Scan for the cell matching the given text and deliver its (X, Y) coordinate at center. 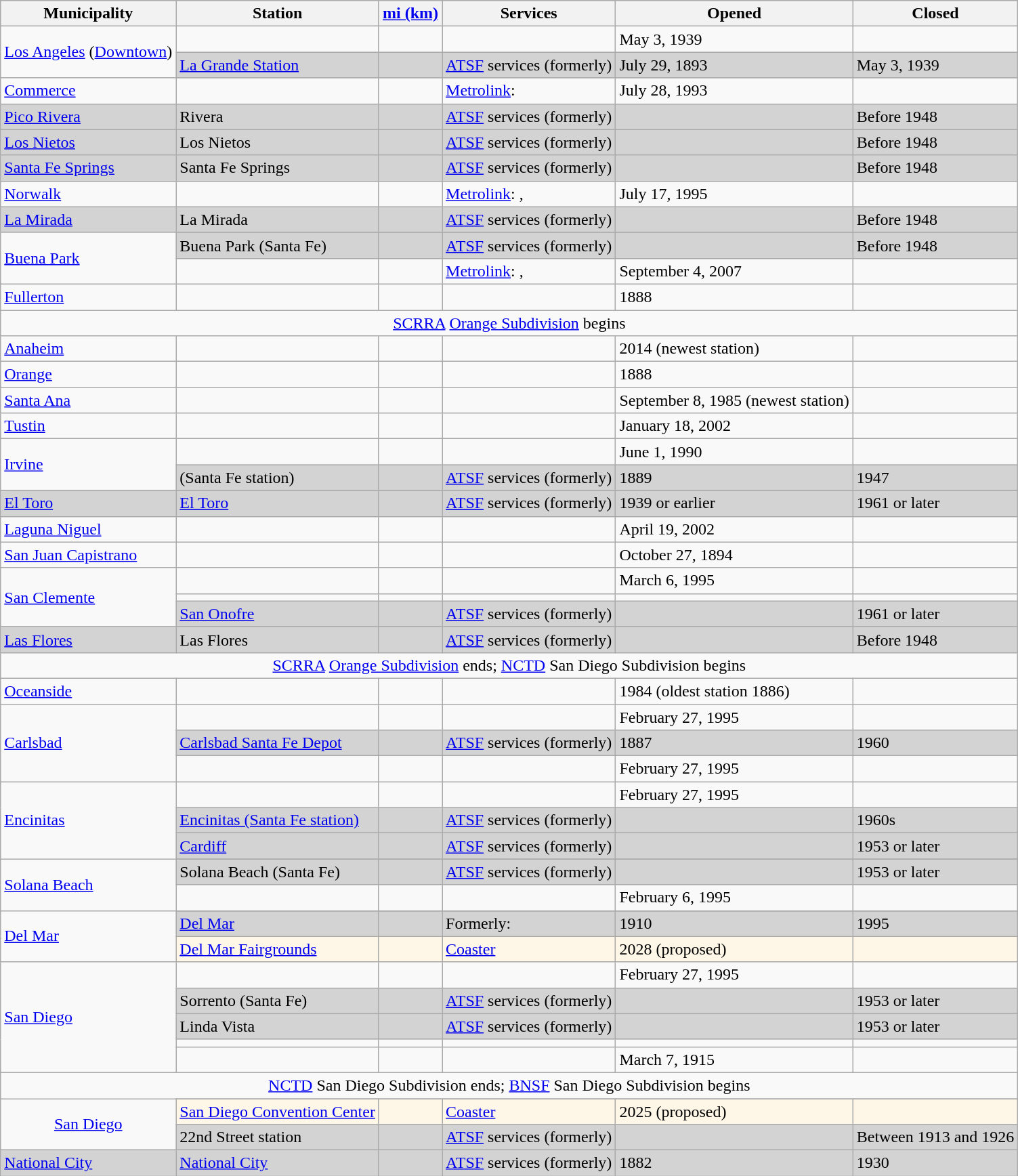
Sorrento (Santa Fe) (278, 1001)
Anaheim (88, 349)
February 6, 1995 (734, 898)
mi (km) (410, 14)
Cardiff (278, 846)
April 19, 2002 (734, 529)
Del Mar Fairgrounds (278, 949)
1930 (935, 1163)
Buena Park (Santa Fe) (278, 245)
Carlsbad (88, 743)
NCTD San Diego Subdivision ends; BNSF San Diego Subdivision begins (509, 1085)
San Diego Convention Center (278, 1112)
1887 (734, 743)
Encinitas (88, 820)
Orange (88, 375)
Fullerton (88, 297)
1910 (734, 923)
January 18, 2002 (734, 426)
Commerce (88, 91)
Encinitas (Santa Fe station) (278, 820)
July 28, 1993 (734, 91)
SCRRA Orange Subdivision begins (509, 323)
Carlsbad Santa Fe Depot (278, 743)
Oceanside (88, 691)
Opened (734, 14)
Services (529, 14)
Norwalk (88, 194)
September 8, 1985 (newest station) (734, 400)
(Santa Fe station) (278, 478)
SCRRA Orange Subdivision ends; NCTD San Diego Subdivision begins (509, 665)
Municipality (88, 14)
October 27, 1894 (734, 555)
Los Angeles (Downtown) (88, 52)
San Clemente (88, 597)
1984 (oldest station 1886) (734, 691)
Tustin (88, 426)
San Juan Capistrano (88, 555)
1960 (935, 743)
March 7, 1915 (734, 1059)
Closed (935, 14)
2014 (newest station) (734, 349)
Station (278, 14)
Pico Rivera (88, 117)
Rivera (278, 117)
March 6, 1995 (734, 581)
22nd Street station (278, 1137)
1882 (734, 1163)
Laguna Niguel (88, 529)
1889 (734, 478)
Formerly: (529, 923)
La Grande Station (278, 65)
Solana Beach (88, 885)
Santa Ana (88, 400)
1947 (935, 478)
San Onofre (278, 614)
September 4, 2007 (734, 271)
1939 or earlier (734, 503)
Linda Vista (278, 1026)
Between 1913 and 1926 (935, 1137)
Irvine (88, 465)
1995 (935, 923)
July 17, 1995 (734, 194)
Metrolink: (529, 91)
July 29, 1893 (734, 65)
June 1, 1990 (734, 452)
Solana Beach (Santa Fe) (278, 872)
1960s (935, 820)
Buena Park (88, 258)
2025 (proposed) (734, 1112)
2028 (proposed) (734, 949)
